Extract the [x, y] coordinate from the center of the cell holding the provided text.  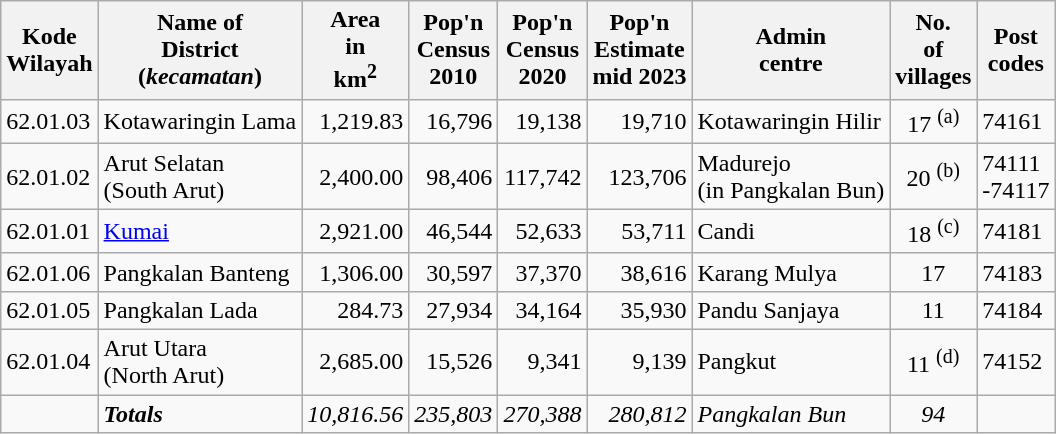
62.01.04 [50, 362]
19,138 [542, 122]
Pangkalan Lada [200, 311]
10,816.56 [356, 414]
34,164 [542, 311]
62.01.02 [50, 176]
74183 [1016, 272]
Arut Utara (North Arut) [200, 362]
17 [934, 272]
35,930 [640, 311]
62.01.03 [50, 122]
11 [934, 311]
11 (d) [934, 362]
Madurejo (in Pangkalan Bun) [791, 176]
2,685.00 [356, 362]
Name ofDistrict(kecamatan) [200, 50]
1,306.00 [356, 272]
27,934 [454, 311]
37,370 [542, 272]
74184 [1016, 311]
117,742 [542, 176]
62.01.01 [50, 232]
20 (b) [934, 176]
235,803 [454, 414]
Area in km2 [356, 50]
Kotawaringin Hilir [791, 122]
16,796 [454, 122]
9,139 [640, 362]
Arut Selatan (South Arut) [200, 176]
52,633 [542, 232]
74161 [1016, 122]
Kotawaringin Lama [200, 122]
Pangkalan Banteng [200, 272]
Karang Mulya [791, 272]
Pop'nCensus2010 [454, 50]
Pop'nEstimatemid 2023 [640, 50]
94 [934, 414]
Pangkut [791, 362]
74152 [1016, 362]
Pandu Sanjaya [791, 311]
284.73 [356, 311]
62.01.06 [50, 272]
18 (c) [934, 232]
9,341 [542, 362]
2,400.00 [356, 176]
15,526 [454, 362]
Kode Wilayah [50, 50]
Pangkalan Bun [791, 414]
17 (a) [934, 122]
62.01.05 [50, 311]
Candi [791, 232]
19,710 [640, 122]
Postcodes [1016, 50]
Admincentre [791, 50]
123,706 [640, 176]
38,616 [640, 272]
74111-74117 [1016, 176]
No. ofvillages [934, 50]
Pop'nCensus2020 [542, 50]
98,406 [454, 176]
Totals [200, 414]
280,812 [640, 414]
2,921.00 [356, 232]
74181 [1016, 232]
Kumai [200, 232]
30,597 [454, 272]
46,544 [454, 232]
1,219.83 [356, 122]
270,388 [542, 414]
53,711 [640, 232]
